Provide the [x, y] coordinate of the cell's center where the given text is located.  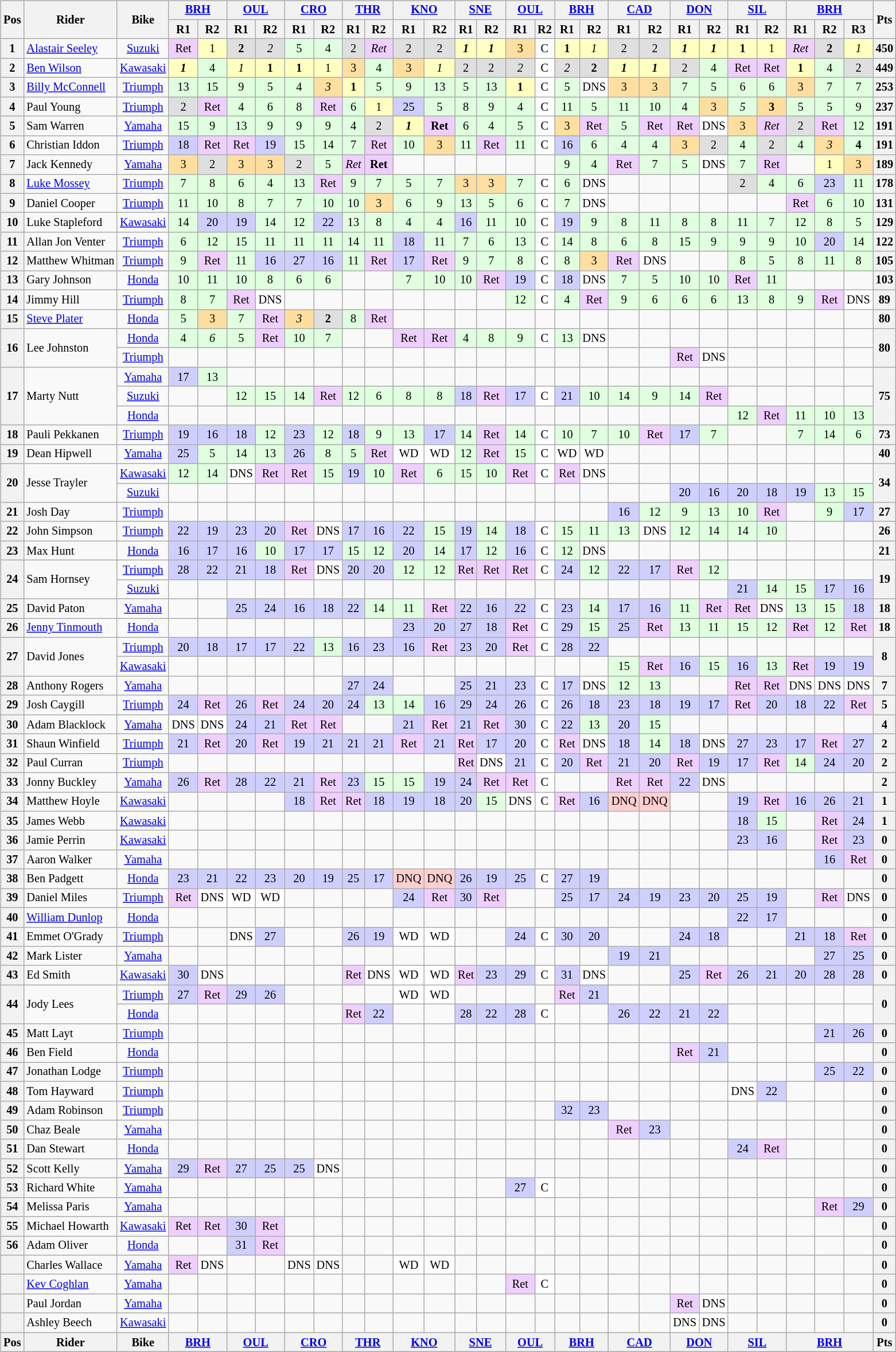
Alastair Seeley [70, 49]
Allan Jon Venter [70, 242]
131 [885, 203]
Paul Young [70, 107]
Billy McConnell [70, 87]
35 [12, 821]
Jody Lees [70, 1004]
Aaron Walker [70, 860]
John Simpson [70, 531]
38 [12, 879]
Luke Stapleford [70, 223]
R3 [858, 29]
Shaun Winfield [70, 744]
Matt Layt [70, 1033]
Lee Johnston [70, 348]
33 [12, 782]
178 [885, 184]
45 [12, 1033]
Daniel Cooper [70, 203]
36 [12, 840]
Max Hunt [70, 551]
449 [885, 68]
Luke Mossey [70, 184]
Ashley Beech [70, 1323]
44 [12, 1004]
Richard White [70, 1188]
Jamie Perrin [70, 840]
Michael Howarth [70, 1226]
Mark Lister [70, 956]
Josh Day [70, 512]
52 [12, 1168]
89 [885, 299]
189 [885, 165]
David Paton [70, 609]
105 [885, 261]
Jack Kennedy [70, 165]
Chaz Beale [70, 1130]
Matthew Hoyle [70, 802]
Jesse Trayler [70, 483]
Emmet O'Grady [70, 937]
129 [885, 223]
54 [12, 1207]
Adam Oliver [70, 1246]
Ben Padgett [70, 879]
Sam Hornsey [70, 579]
Melissa Paris [70, 1207]
122 [885, 242]
50 [12, 1130]
Jimmy Hill [70, 299]
Ben Wilson [70, 68]
56 [12, 1246]
Marty Nutt [70, 396]
William Dunlop [70, 917]
Ben Field [70, 1053]
Jonny Buckley [70, 782]
53 [12, 1188]
37 [12, 860]
46 [12, 1053]
55 [12, 1226]
42 [12, 956]
Paul Jordan [70, 1304]
David Jones [70, 656]
Gary Johnson [70, 280]
Christian Iddon [70, 145]
450 [885, 49]
253 [885, 87]
47 [12, 1072]
49 [12, 1111]
Pauli Pekkanen [70, 435]
Daniel Miles [70, 898]
Jenny Tinmouth [70, 628]
103 [885, 280]
39 [12, 898]
75 [885, 396]
237 [885, 107]
Dean Hipwell [70, 454]
Charles Wallace [70, 1265]
Dan Stewart [70, 1149]
Josh Caygill [70, 705]
Sam Warren [70, 126]
Adam Blacklock [70, 724]
Anthony Rogers [70, 686]
51 [12, 1149]
Adam Robinson [70, 1111]
73 [885, 435]
Matthew Whitman [70, 261]
43 [12, 975]
Steve Plater [70, 319]
Scott Kelly [70, 1168]
Paul Curran [70, 763]
41 [12, 937]
Tom Hayward [70, 1091]
Kev Coghlan [70, 1284]
48 [12, 1091]
Jonathan Lodge [70, 1072]
Ed Smith [70, 975]
James Webb [70, 821]
